Capture the cell that displays the provided text and extract its [x, y] central coordinate. 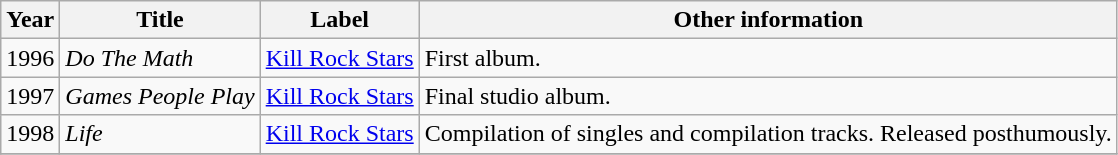
Life [160, 134]
Do The Math [160, 58]
1997 [30, 96]
Year [30, 20]
Games People Play [160, 96]
1998 [30, 134]
Label [340, 20]
Compilation of singles and compilation tracks. Released posthumously. [768, 134]
Title [160, 20]
Other information [768, 20]
Final studio album. [768, 96]
1996 [30, 58]
First album. [768, 58]
